Return [x, y] of the center of cell containing provided text 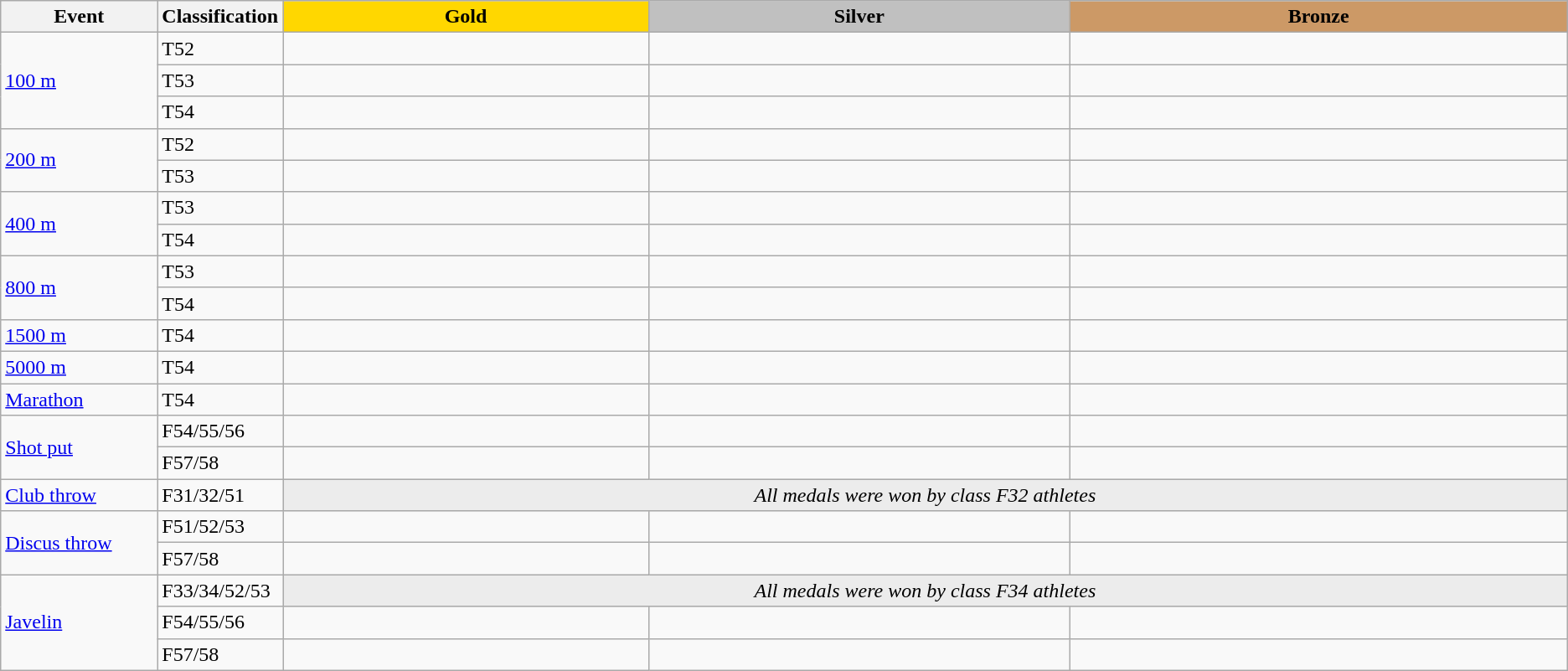
Classification [220, 17]
800 m [79, 287]
5000 m [79, 367]
Javelin [79, 622]
F33/34/52/53 [220, 591]
Shot put [79, 447]
All medals were won by class F34 athletes [926, 591]
Silver [859, 17]
400 m [79, 224]
Bronze [1318, 17]
1500 m [79, 335]
F31/32/51 [220, 495]
All medals were won by class F32 athletes [926, 495]
F51/52/53 [220, 527]
100 m [79, 80]
Gold [466, 17]
Event [79, 17]
200 m [79, 160]
Club throw [79, 495]
Marathon [79, 400]
Discus throw [79, 543]
